For the text-containing cell, return its midpoint in (X, Y) coordinate format. 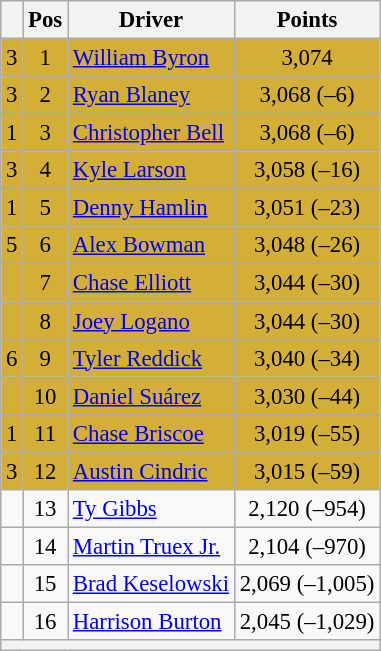
9 (46, 358)
2,120 (–954) (306, 509)
7 (46, 283)
Ty Gibbs (152, 509)
3,040 (–34) (306, 358)
Brad Keselowski (152, 584)
14 (46, 546)
13 (46, 509)
2,045 (–1,029) (306, 621)
Driver (152, 20)
Martin Truex Jr. (152, 546)
3,074 (306, 58)
Chase Elliott (152, 283)
Daniel Suárez (152, 396)
Chase Briscoe (152, 433)
Christopher Bell (152, 133)
3,051 (–23) (306, 208)
Ryan Blaney (152, 95)
3,058 (–16) (306, 170)
Tyler Reddick (152, 358)
2,069 (–1,005) (306, 584)
12 (46, 471)
10 (46, 396)
Austin Cindric (152, 471)
3,030 (–44) (306, 396)
15 (46, 584)
11 (46, 433)
16 (46, 621)
3,015 (–59) (306, 471)
Alex Bowman (152, 245)
Harrison Burton (152, 621)
2 (46, 95)
4 (46, 170)
8 (46, 321)
Points (306, 20)
Pos (46, 20)
3,019 (–55) (306, 433)
Denny Hamlin (152, 208)
3,048 (–26) (306, 245)
Kyle Larson (152, 170)
2,104 (–970) (306, 546)
Joey Logano (152, 321)
William Byron (152, 58)
